Pinpoint the cell where the given text exists, returning its (x, y) midpoint coordinate. 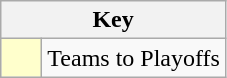
Teams to Playoffs (134, 58)
Key (114, 20)
